Determine the (x, y) coordinate at the center of the cell enclosing the given text.  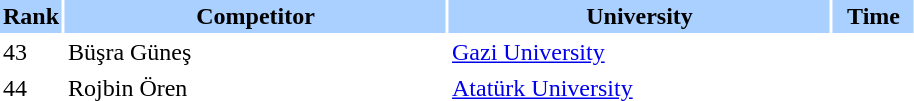
Gazi University (640, 52)
Büşra Güneş (256, 52)
Time (874, 16)
43 (31, 52)
Rank (31, 16)
Competitor (256, 16)
University (640, 16)
